Extract the (X, Y) coordinate from the center of the cell holding the provided text.  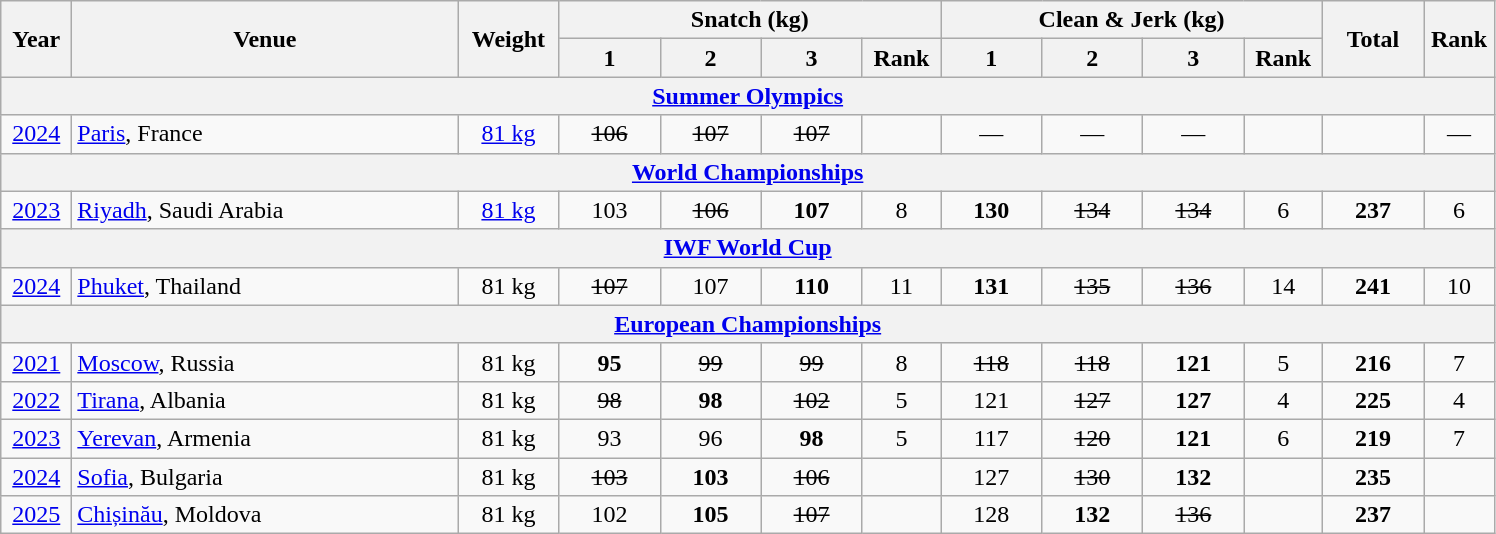
110 (812, 286)
96 (710, 438)
128 (992, 515)
14 (1284, 286)
Summer Olympics (748, 96)
IWF World Cup (748, 248)
95 (610, 362)
241 (1372, 286)
Snatch (kg) (750, 20)
Yerevan, Armenia (265, 438)
120 (1092, 438)
Paris, France (265, 134)
European Championships (748, 324)
117 (992, 438)
Tirana, Albania (265, 400)
Venue (265, 39)
225 (1372, 400)
93 (610, 438)
2022 (36, 400)
World Championships (748, 172)
Clean & Jerk (kg) (1132, 20)
Sofia, Bulgaria (265, 477)
10 (1460, 286)
219 (1372, 438)
105 (710, 515)
11 (902, 286)
2025 (36, 515)
Total (1372, 39)
216 (1372, 362)
Year (36, 39)
Moscow, Russia (265, 362)
135 (1092, 286)
Weight (508, 39)
Phuket, Thailand (265, 286)
Chișinău, Moldova (265, 515)
235 (1372, 477)
Riyadh, Saudi Arabia (265, 210)
131 (992, 286)
2021 (36, 362)
